Determine the [x, y] coordinate at the center of the cell enclosing the given text.  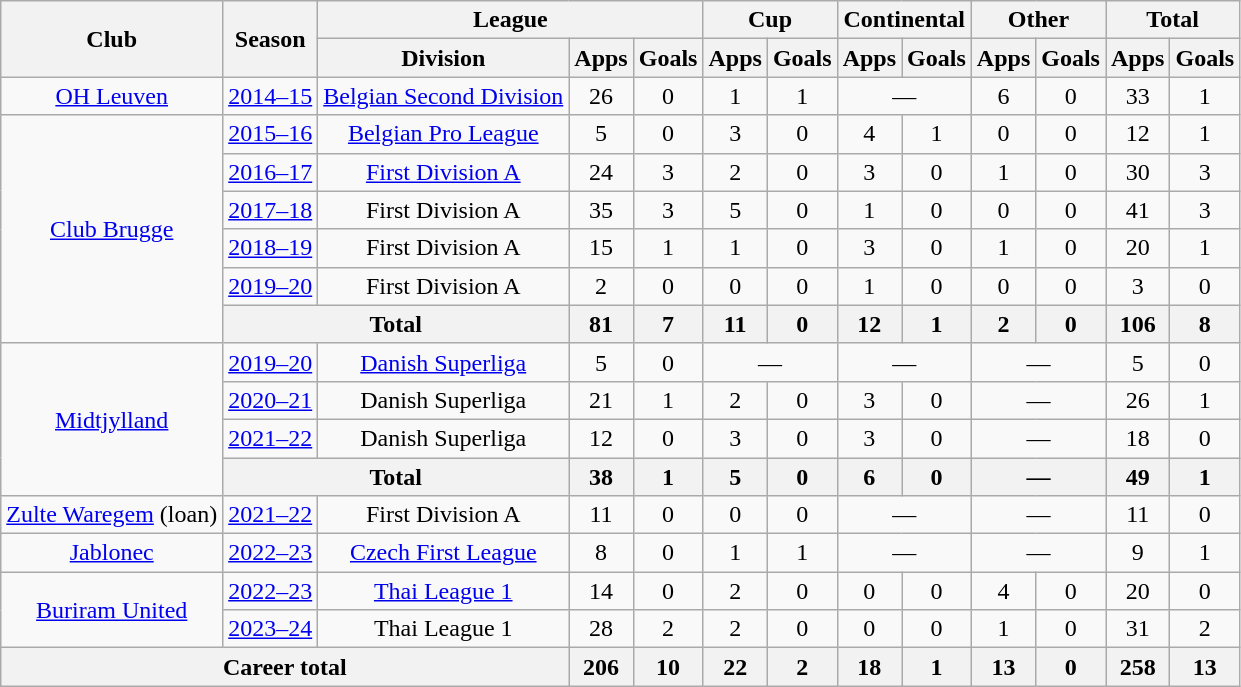
Club [112, 39]
49 [1138, 477]
2023–24 [270, 629]
7 [668, 324]
Midtjylland [112, 419]
Belgian Pro League [444, 134]
15 [601, 248]
Czech First League [444, 553]
31 [1138, 629]
22 [735, 667]
2017–18 [270, 210]
Season [270, 39]
2018–19 [270, 248]
33 [1138, 96]
Division [444, 58]
30 [1138, 172]
35 [601, 210]
38 [601, 477]
10 [668, 667]
2014–15 [270, 96]
106 [1138, 324]
41 [1138, 210]
2020–21 [270, 400]
Club Brugge [112, 229]
81 [601, 324]
24 [601, 172]
Zulte Waregem (loan) [112, 515]
Other [1038, 20]
Career total [285, 667]
Belgian Second Division [444, 96]
14 [601, 591]
28 [601, 629]
League [510, 20]
Buriram United [112, 610]
21 [601, 400]
2015–16 [270, 134]
2016–17 [270, 172]
Jablonec [112, 553]
206 [601, 667]
9 [1138, 553]
OH Leuven [112, 96]
Cup [770, 20]
Continental [904, 20]
258 [1138, 667]
